From the cell containing the given text, extract its center point as [X, Y] coordinate. 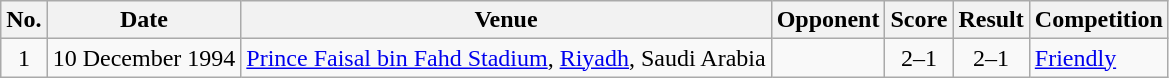
1 [24, 58]
Opponent [828, 20]
Friendly [1098, 58]
No. [24, 20]
Result [991, 20]
Prince Faisal bin Fahd Stadium, Riyadh, Saudi Arabia [506, 58]
10 December 1994 [144, 58]
Date [144, 20]
Venue [506, 20]
Score [919, 20]
Competition [1098, 20]
